Extract the (X, Y) coordinate from the center of the cell holding the provided text.  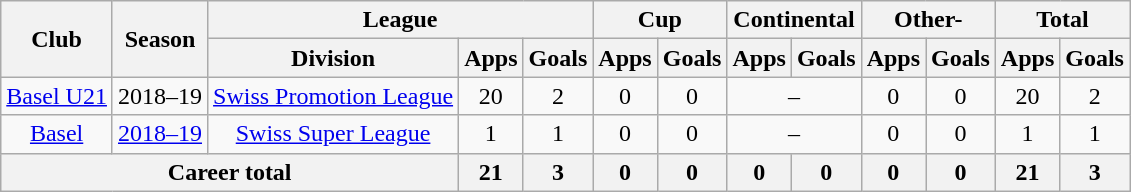
Total (1062, 20)
Swiss Promotion League (334, 96)
Basel U21 (57, 96)
Division (334, 58)
Continental (794, 20)
Basel (57, 134)
Season (160, 39)
Swiss Super League (334, 134)
Other- (928, 20)
Cup (660, 20)
League (400, 20)
Career total (230, 172)
Club (57, 39)
